Determine the (x, y) coordinate at the center of the cell enclosing the given text.  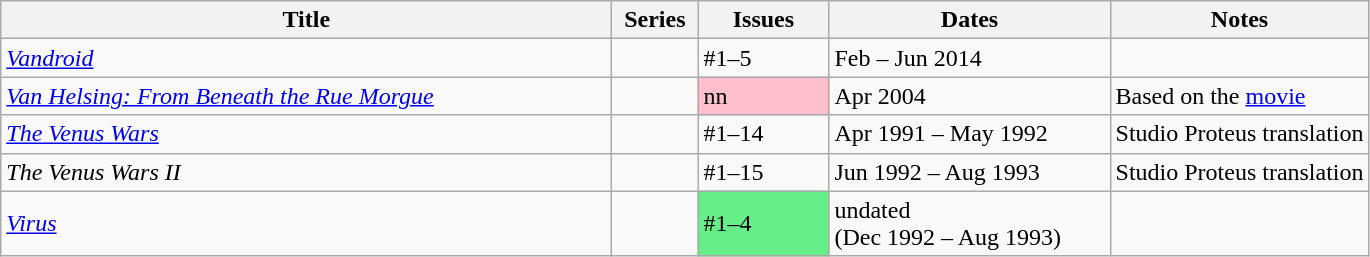
Van Helsing: From Beneath the Rue Morgue (306, 96)
undated(Dec 1992 – Aug 1993) (970, 224)
Series (655, 20)
Apr 2004 (970, 96)
#1–14 (764, 134)
nn (764, 96)
#1–4 (764, 224)
#1–5 (764, 58)
Vandroid (306, 58)
Issues (764, 20)
Title (306, 20)
Feb – Jun 2014 (970, 58)
Notes (1240, 20)
Apr 1991 – May 1992 (970, 134)
Dates (970, 20)
Virus (306, 224)
The Venus Wars II (306, 172)
#1–15 (764, 172)
The Venus Wars (306, 134)
Jun 1992 – Aug 1993 (970, 172)
Based on the movie (1240, 96)
